Find where the given text appears and provide that cell's center as [x, y] coordinate. 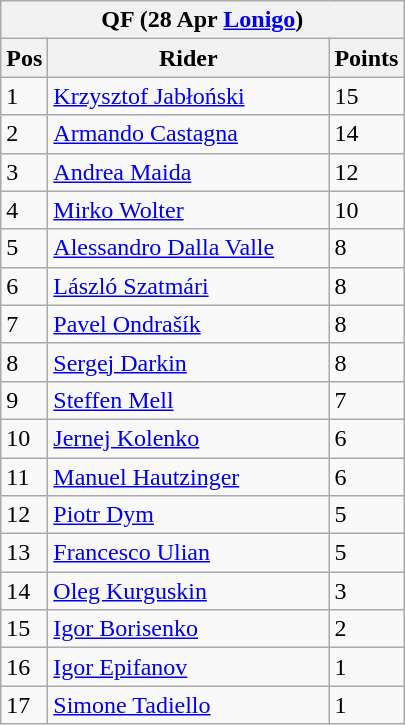
Pos [24, 58]
Simone Tadiello [188, 705]
4 [24, 210]
Alessandro Dalla Valle [188, 248]
Armando Castagna [188, 134]
Mirko Wolter [188, 210]
Krzysztof Jabłoński [188, 96]
11 [24, 477]
Piotr Dym [188, 515]
Steffen Mell [188, 400]
9 [24, 400]
László Szatmári [188, 286]
17 [24, 705]
Oleg Kurguskin [188, 591]
16 [24, 667]
13 [24, 553]
Sergej Darkin [188, 362]
Manuel Hautzinger [188, 477]
Rider [188, 58]
Points [366, 58]
Jernej Kolenko [188, 438]
Igor Epifanov [188, 667]
QF (28 Apr Lonigo) [202, 20]
Pavel Ondrašík [188, 324]
Igor Borisenko [188, 629]
Francesco Ulian [188, 553]
Andrea Maida [188, 172]
